Provide the [X, Y] coordinate of the cell's center where the given text is located.  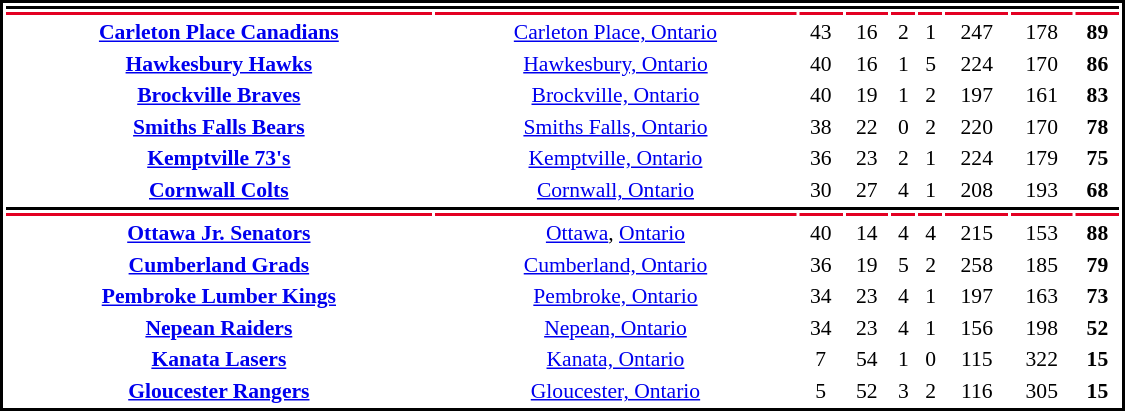
220 [977, 126]
Kemptville, Ontario [616, 158]
179 [1042, 158]
Kemptville 73's [219, 158]
Ottawa, Ontario [616, 233]
54 [866, 359]
Brockville Braves [219, 95]
Brockville, Ontario [616, 95]
78 [1098, 126]
258 [977, 264]
68 [1098, 190]
Smiths Falls, Ontario [616, 126]
43 [820, 32]
185 [1042, 264]
247 [977, 32]
208 [977, 190]
156 [977, 328]
27 [866, 190]
193 [1042, 190]
Hawkesbury, Ontario [616, 64]
322 [1042, 359]
3 [903, 390]
86 [1098, 64]
Pembroke Lumber Kings [219, 296]
Cumberland, Ontario [616, 264]
Smiths Falls Bears [219, 126]
153 [1042, 233]
Kanata Lasers [219, 359]
Cornwall, Ontario [616, 190]
38 [820, 126]
215 [977, 233]
88 [1098, 233]
79 [1098, 264]
178 [1042, 32]
Gloucester Rangers [219, 390]
14 [866, 233]
Nepean Raiders [219, 328]
89 [1098, 32]
Carleton Place Canadians [219, 32]
116 [977, 390]
30 [820, 190]
Hawkesbury Hawks [219, 64]
Pembroke, Ontario [616, 296]
198 [1042, 328]
75 [1098, 158]
Gloucester, Ontario [616, 390]
73 [1098, 296]
Nepean, Ontario [616, 328]
22 [866, 126]
Cornwall Colts [219, 190]
115 [977, 359]
7 [820, 359]
161 [1042, 95]
Kanata, Ontario [616, 359]
83 [1098, 95]
305 [1042, 390]
Carleton Place, Ontario [616, 32]
Ottawa Jr. Senators [219, 233]
Cumberland Grads [219, 264]
163 [1042, 296]
